Search for the cell housing the specified text and yield its [x, y] center coordinate. 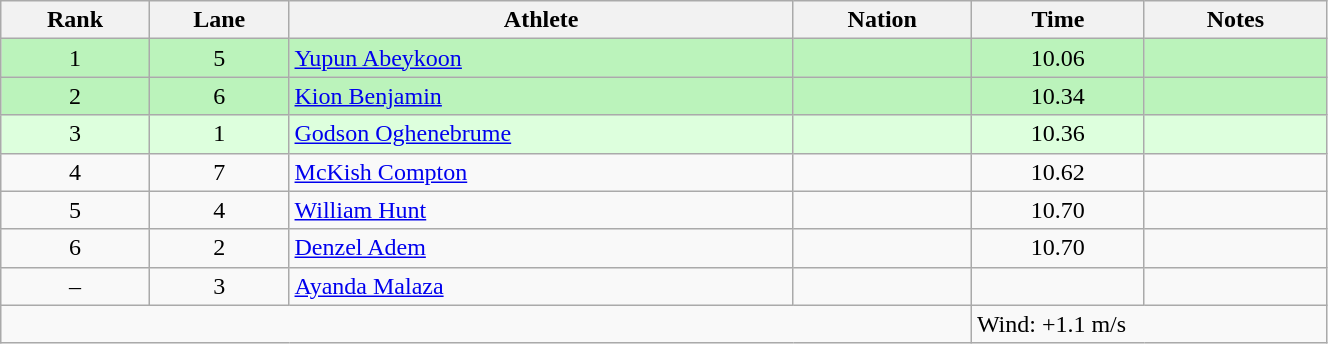
7 [219, 172]
Godson Oghenebrume [541, 134]
Yupun Abeykoon [541, 58]
Notes [1235, 20]
William Hunt [541, 210]
Nation [882, 20]
Kion Benjamin [541, 96]
Denzel Adem [541, 248]
Rank [76, 20]
10.06 [1058, 58]
Athlete [541, 20]
10.36 [1058, 134]
Ayanda Malaza [541, 286]
– [76, 286]
10.62 [1058, 172]
McKish Compton [541, 172]
Time [1058, 20]
Lane [219, 20]
10.34 [1058, 96]
Wind: +1.1 m/s [1148, 324]
